Return (x, y) of the center of cell containing provided text 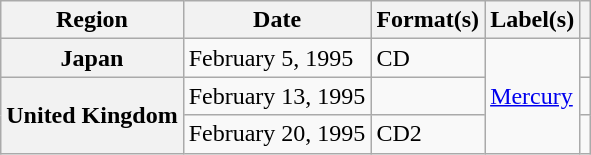
February 13, 1995 (277, 96)
Region (92, 20)
United Kingdom (92, 115)
February 20, 1995 (277, 134)
CD (428, 58)
Mercury (532, 96)
February 5, 1995 (277, 58)
Format(s) (428, 20)
CD2 (428, 134)
Japan (92, 58)
Label(s) (532, 20)
Date (277, 20)
